Provide the [X, Y] coordinate of the cell's center where the given text is located.  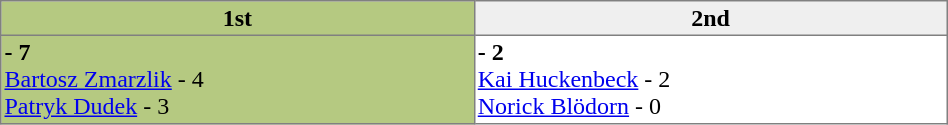
2nd [710, 18]
- 2Kai Huckenbeck - 2Norick Blödorn - 0 [710, 79]
- 7Bartosz Zmarzlik - 4Patryk Dudek - 3 [238, 79]
1st [238, 18]
